For the text-containing cell, return its midpoint in (X, Y) coordinate format. 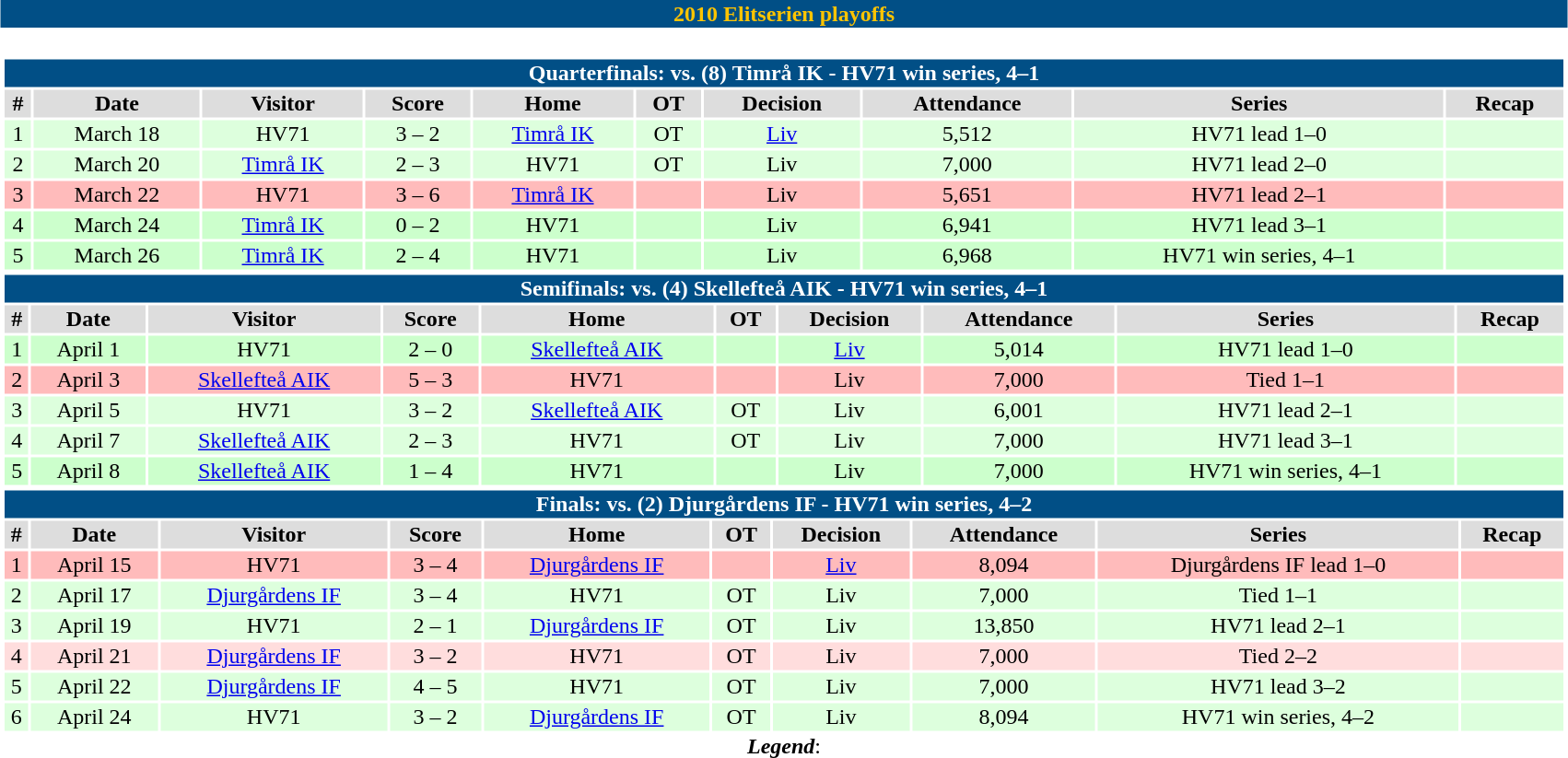
13,850 (1004, 625)
April 24 (94, 717)
HV71 lead 2–0 (1258, 165)
April 19 (94, 625)
April 17 (94, 596)
Quarterfinals: vs. (8) Timrå IK - HV71 win series, 4–1 (783, 73)
Tied 2–2 (1279, 657)
5,651 (967, 194)
6,941 (967, 226)
6,001 (1019, 410)
2 – 4 (418, 255)
5,512 (967, 134)
March 20 (118, 165)
April 3 (88, 380)
HV71 win series, 4–2 (1279, 717)
Finals: vs. (2) Djurgårdens IF - HV71 win series, 4–2 (783, 504)
HV71 lead 3–2 (1279, 686)
March 22 (118, 194)
April 7 (88, 441)
Semifinals: vs. (4) Skellefteå AIK - HV71 win series, 4–1 (783, 288)
April 22 (94, 686)
March 24 (118, 226)
April 8 (88, 471)
April 21 (94, 657)
2 – 1 (435, 625)
2 – 0 (431, 349)
6,968 (967, 255)
6 (17, 717)
5 – 3 (431, 380)
March 26 (118, 255)
3 – 6 (418, 194)
March 18 (118, 134)
0 – 2 (418, 226)
2010 Elitserien playoffs (784, 14)
1 – 4 (431, 471)
April 1 (88, 349)
April 15 (94, 565)
5,014 (1019, 349)
4 – 5 (435, 686)
April 5 (88, 410)
Djurgårdens IF lead 1–0 (1279, 565)
